Determine the [X, Y] coordinate at the center of the cell enclosing the given text.  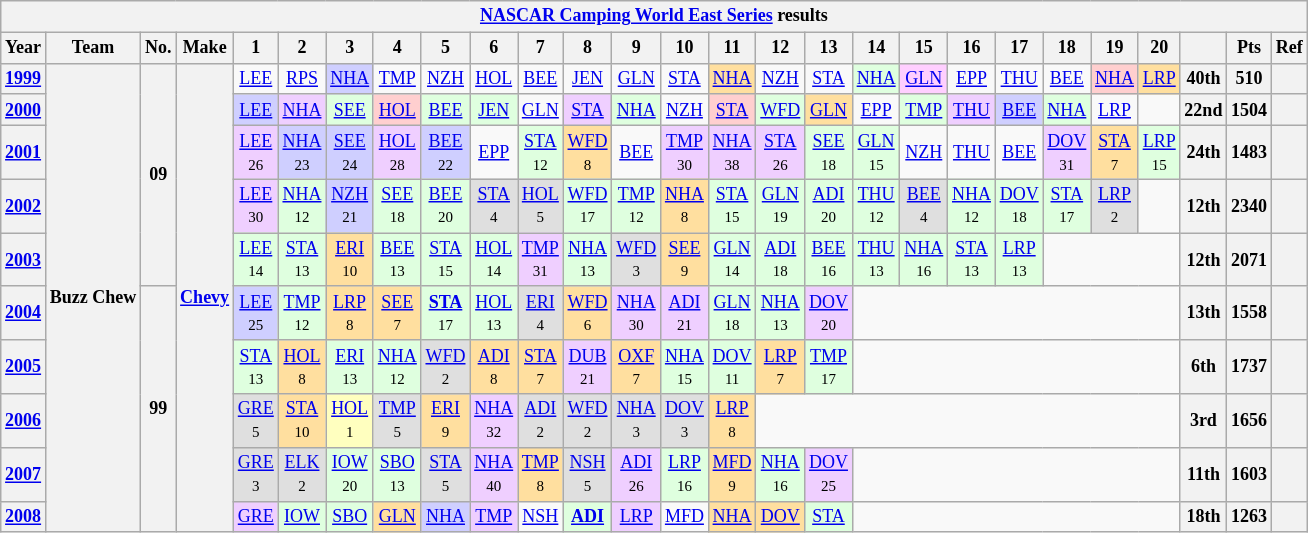
LRP 7 [780, 367]
2001 [24, 152]
40th [1204, 78]
HOL 28 [397, 152]
2006 [24, 421]
HOL 8 [302, 367]
16 [972, 48]
2008 [24, 516]
TMP 8 [541, 474]
15 [924, 48]
GLN 18 [732, 313]
2003 [24, 260]
ELK 2 [302, 474]
HOL 1 [350, 421]
GLN 19 [780, 206]
RPS [302, 78]
No. [158, 48]
LRP 2 [1115, 206]
DOV [780, 516]
BEE 16 [829, 260]
LRP 15 [1159, 152]
6th [1204, 367]
1558 [1250, 313]
DOV 18 [1019, 206]
2071 [1250, 260]
NHA 3 [636, 421]
NHA 30 [636, 313]
MFD 9 [732, 474]
ERI 13 [350, 367]
STA 5 [446, 474]
DOV 31 [1067, 152]
6 [494, 48]
13 [829, 48]
DOV 25 [829, 474]
24th [1204, 152]
NHA 15 [685, 367]
GLN 14 [732, 260]
OXF 7 [636, 367]
3rd [1204, 421]
99 [158, 409]
ERI 10 [350, 260]
WFD [780, 110]
NSH [541, 516]
BEE 20 [446, 206]
SEE [350, 110]
NASCAR Camping World East Series results [654, 16]
14 [876, 48]
2005 [24, 367]
3 [350, 48]
ADI 26 [636, 474]
1603 [1250, 474]
2004 [24, 313]
DUB 21 [588, 367]
NHA 40 [494, 474]
Chevy [205, 298]
NHA 23 [302, 152]
HOL 5 [541, 206]
Team [92, 48]
Buzz Chew [92, 298]
ADI 18 [780, 260]
17 [1019, 48]
DOV 11 [732, 367]
13th [1204, 313]
WFD 3 [636, 260]
SEE 9 [685, 260]
11th [1204, 474]
GRE 5 [256, 421]
22nd [1204, 110]
12 [780, 48]
2 [302, 48]
NHA 8 [685, 206]
1 [256, 48]
19 [1115, 48]
ADI [588, 516]
2007 [24, 474]
ADI 21 [685, 313]
510 [1250, 78]
WFD 6 [588, 313]
1504 [1250, 110]
SEE 24 [350, 152]
TMP 30 [685, 152]
7 [541, 48]
1999 [24, 78]
STA 4 [494, 206]
1737 [1250, 367]
TMP 5 [397, 421]
DOV 3 [685, 421]
2340 [1250, 206]
IOW 20 [350, 474]
1263 [1250, 516]
4 [397, 48]
HOL 13 [494, 313]
BEE 13 [397, 260]
5 [446, 48]
WFD 17 [588, 206]
LEE 26 [256, 152]
Year [24, 48]
1483 [1250, 152]
LEE 30 [256, 206]
2002 [24, 206]
20 [1159, 48]
THU 13 [876, 260]
GLN 15 [876, 152]
NHA 32 [494, 421]
Make [205, 48]
TMP 17 [829, 367]
ADI 8 [494, 367]
SBO 13 [397, 474]
TMP 31 [541, 260]
LEE 14 [256, 260]
NHA 38 [732, 152]
09 [158, 174]
NZH 21 [350, 206]
STA 12 [541, 152]
THU 12 [876, 206]
2000 [24, 110]
1656 [1250, 421]
ERI 9 [446, 421]
LEE 25 [256, 313]
LRP 13 [1019, 260]
DOV 20 [829, 313]
18 [1067, 48]
BEE 4 [924, 206]
11 [732, 48]
LRP 16 [685, 474]
BEE 22 [446, 152]
Ref [1289, 48]
10 [685, 48]
NSH 5 [588, 474]
STA 10 [302, 421]
ADI 2 [541, 421]
WFD 8 [588, 152]
ERI 4 [541, 313]
GRE [256, 516]
GRE 3 [256, 474]
STA 26 [780, 152]
HOL 14 [494, 260]
IOW [302, 516]
8 [588, 48]
MFD [685, 516]
9 [636, 48]
ADI 20 [829, 206]
SEE 7 [397, 313]
SBO [350, 516]
Pts [1250, 48]
18th [1204, 516]
